For the text-containing cell, return its midpoint in (x, y) coordinate format. 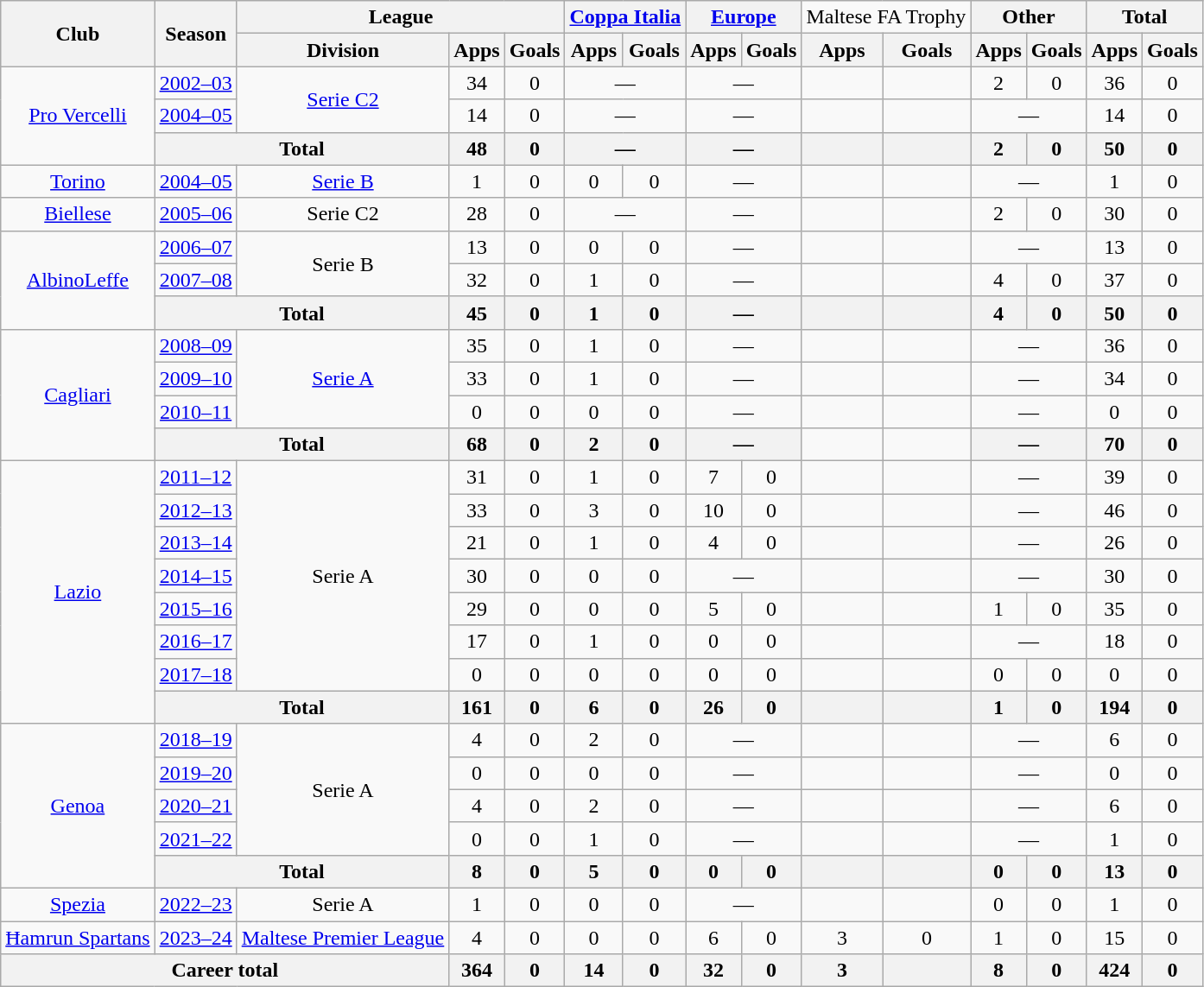
2007–08 (195, 280)
2012–13 (195, 510)
Torino (78, 181)
Club (78, 34)
194 (1114, 707)
2015–16 (195, 609)
Spezia (78, 904)
2018–19 (195, 740)
Cagliari (78, 395)
Other (1029, 17)
Career total (225, 971)
161 (477, 707)
2023–24 (195, 937)
Europe (744, 17)
2010–11 (195, 412)
Genoa (78, 806)
46 (1114, 510)
AlbinoLeffe (78, 280)
17 (477, 642)
Division (343, 50)
2008–09 (195, 345)
31 (477, 478)
7 (713, 478)
2019–20 (195, 773)
2020–21 (195, 806)
39 (1114, 478)
Season (195, 34)
Ħamrun Spartans (78, 937)
2017–18 (195, 674)
2021–22 (195, 838)
45 (477, 313)
424 (1114, 971)
2006–07 (195, 247)
10 (713, 510)
2014–15 (195, 576)
Lazio (78, 592)
Maltese Premier League (343, 937)
70 (1114, 445)
2009–10 (195, 378)
37 (1114, 280)
League (401, 17)
2013–14 (195, 543)
2011–12 (195, 478)
2022–23 (195, 904)
Biellese (78, 214)
2005–06 (195, 214)
Pro Vercelli (78, 116)
2016–17 (195, 642)
68 (477, 445)
2002–03 (195, 83)
15 (1114, 937)
21 (477, 543)
Maltese FA Trophy (886, 17)
29 (477, 609)
48 (477, 149)
Coppa Italia (625, 17)
28 (477, 214)
18 (1114, 642)
364 (477, 971)
